Scan for the cell matching the given text and deliver its (x, y) coordinate at center. 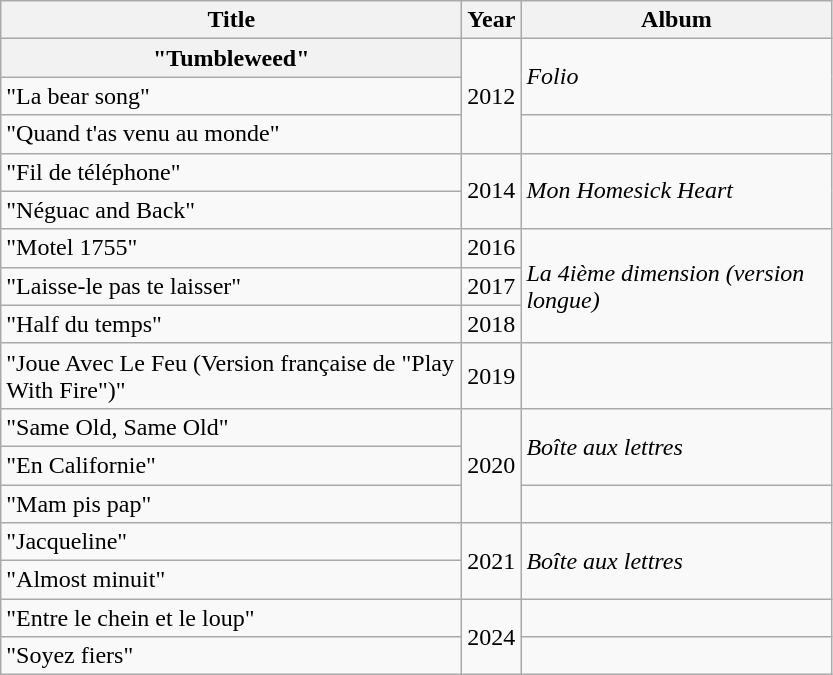
2012 (492, 96)
2014 (492, 191)
"La bear song" (232, 96)
"Laisse-le pas te laisser" (232, 286)
2016 (492, 248)
"Joue Avec Le Feu (Version fran​ç​aise de "Play With Fire")" (232, 376)
La 4ième dimension (version longue) (676, 286)
"Tumbleweed" (232, 58)
Year (492, 20)
2020 (492, 465)
"Almost minuit" (232, 580)
2024 (492, 637)
"Fil de téléphone" (232, 172)
"Entre le chein et le loup" (232, 618)
"Néguac and Back" (232, 210)
"Motel 1755" (232, 248)
2017 (492, 286)
Album (676, 20)
Title (232, 20)
"Mam pis pap" (232, 503)
"Jacqueline" (232, 542)
2019 (492, 376)
Folio (676, 77)
"Quand t'as venu au monde" (232, 134)
"Soyez fiers" (232, 656)
"En Californie" (232, 465)
"Same Old, Same Old" (232, 427)
"Half du temps" (232, 324)
2018 (492, 324)
Mon Homesick Heart (676, 191)
2021 (492, 561)
